Scan for the cell matching the given text and deliver its [X, Y] coordinate at center. 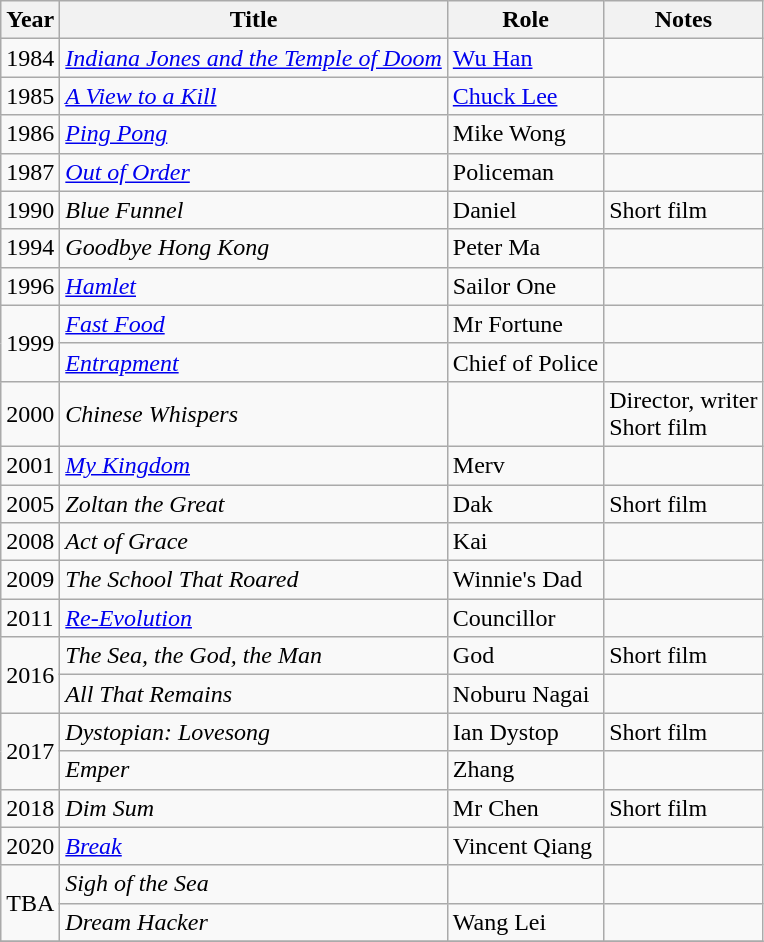
Act of Grace [254, 542]
Daniel [525, 210]
Break [254, 846]
Noburu Nagai [525, 694]
Indiana Jones and the Temple of Doom [254, 58]
Policeman [525, 172]
2020 [30, 846]
Mr Chen [525, 808]
1999 [30, 343]
Year [30, 20]
Winnie's Dad [525, 580]
Mike Wong [525, 134]
2005 [30, 503]
Chuck Lee [525, 96]
1996 [30, 286]
1987 [30, 172]
2008 [30, 542]
Blue Funnel [254, 210]
Ian Dystop [525, 732]
Role [525, 20]
Sailor One [525, 286]
Out of Order [254, 172]
2011 [30, 618]
Goodbye Hong Kong [254, 248]
The School That Roared [254, 580]
2000 [30, 414]
TBA [30, 903]
Merv [525, 465]
1986 [30, 134]
Entrapment [254, 362]
Peter Ma [525, 248]
1984 [30, 58]
All That Remains [254, 694]
My Kingdom [254, 465]
Sigh of the Sea [254, 884]
Notes [684, 20]
2009 [30, 580]
God [525, 656]
Zoltan the Great [254, 503]
Vincent Qiang [525, 846]
Wang Lei [525, 922]
Wu Han [525, 58]
Emper [254, 770]
Mr Fortune [525, 324]
Kai [525, 542]
Dak [525, 503]
Councillor [525, 618]
Director, writerShort film [684, 414]
2017 [30, 751]
Dystopian: Lovesong [254, 732]
The Sea, the God, the Man [254, 656]
Hamlet [254, 286]
1985 [30, 96]
Zhang [525, 770]
1994 [30, 248]
Fast Food [254, 324]
A View to a Kill [254, 96]
Re-Evolution [254, 618]
Title [254, 20]
Dream Hacker [254, 922]
2018 [30, 808]
2016 [30, 675]
Chief of Police [525, 362]
2001 [30, 465]
Dim Sum [254, 808]
Ping Pong [254, 134]
1990 [30, 210]
Chinese Whispers [254, 414]
